Locate the cell with the specified text and output its [x, y] center coordinate. 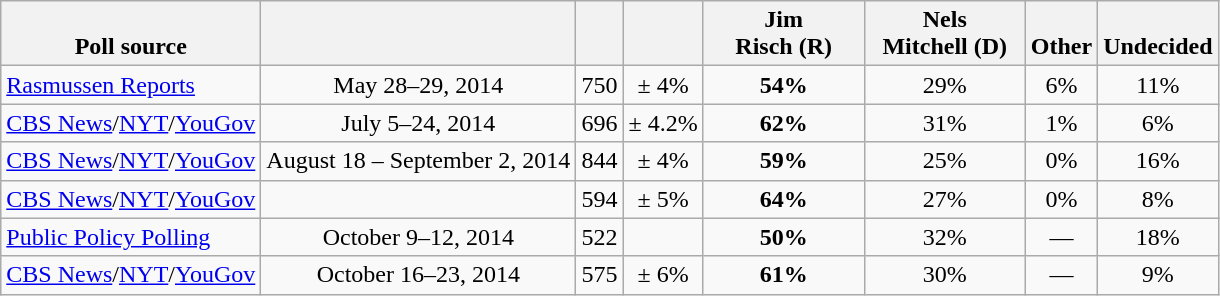
50% [784, 237]
October 16–23, 2014 [418, 275]
May 28–29, 2014 [418, 85]
18% [1158, 237]
54% [784, 85]
64% [784, 199]
± 5% [663, 199]
29% [944, 85]
Other [1061, 34]
9% [1158, 275]
31% [944, 123]
October 9–12, 2014 [418, 237]
11% [1158, 85]
594 [600, 199]
750 [600, 85]
1% [1061, 123]
62% [784, 123]
575 [600, 275]
Poll source [131, 34]
JimRisch (R) [784, 34]
844 [600, 161]
August 18 – September 2, 2014 [418, 161]
July 5–24, 2014 [418, 123]
8% [1158, 199]
696 [600, 123]
522 [600, 237]
30% [944, 275]
NelsMitchell (D) [944, 34]
32% [944, 237]
Rasmussen Reports [131, 85]
± 6% [663, 275]
16% [1158, 161]
59% [784, 161]
Public Policy Polling [131, 237]
Undecided [1158, 34]
27% [944, 199]
25% [944, 161]
± 4.2% [663, 123]
61% [784, 275]
